From the cell containing the given text, extract its center point as (X, Y) coordinate. 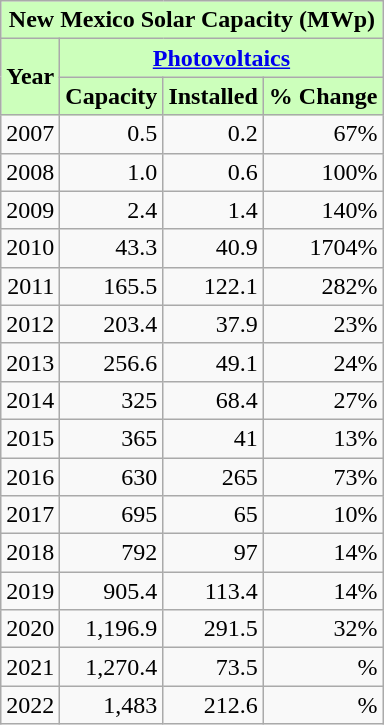
140% (323, 210)
2019 (30, 591)
10% (323, 515)
1.4 (213, 210)
2014 (30, 400)
2007 (30, 134)
24% (323, 362)
0.5 (112, 134)
265 (213, 477)
49.1 (213, 362)
1.0 (112, 172)
0.6 (213, 172)
Photovoltaics (222, 58)
2021 (30, 667)
2022 (30, 705)
2017 (30, 515)
2018 (30, 553)
65 (213, 515)
1,196.9 (112, 629)
Capacity (112, 96)
97 (213, 553)
37.9 (213, 324)
27% (323, 400)
New Mexico Solar Capacity (MWp) (192, 20)
2009 (30, 210)
2.4 (112, 210)
32% (323, 629)
203.4 (112, 324)
630 (112, 477)
0.2 (213, 134)
2010 (30, 248)
Installed (213, 96)
122.1 (213, 286)
73.5 (213, 667)
2015 (30, 438)
100% (323, 172)
73% (323, 477)
2011 (30, 286)
695 (112, 515)
1,483 (112, 705)
282% (323, 286)
2016 (30, 477)
325 (112, 400)
905.4 (112, 591)
67% (323, 134)
256.6 (112, 362)
% Change (323, 96)
291.5 (213, 629)
2013 (30, 362)
113.4 (213, 591)
165.5 (112, 286)
1,270.4 (112, 667)
2020 (30, 629)
41 (213, 438)
365 (112, 438)
Year (30, 77)
2012 (30, 324)
68.4 (213, 400)
2008 (30, 172)
23% (323, 324)
1704% (323, 248)
43.3 (112, 248)
792 (112, 553)
13% (323, 438)
212.6 (213, 705)
40.9 (213, 248)
